Search for the cell housing the specified text and yield its [x, y] center coordinate. 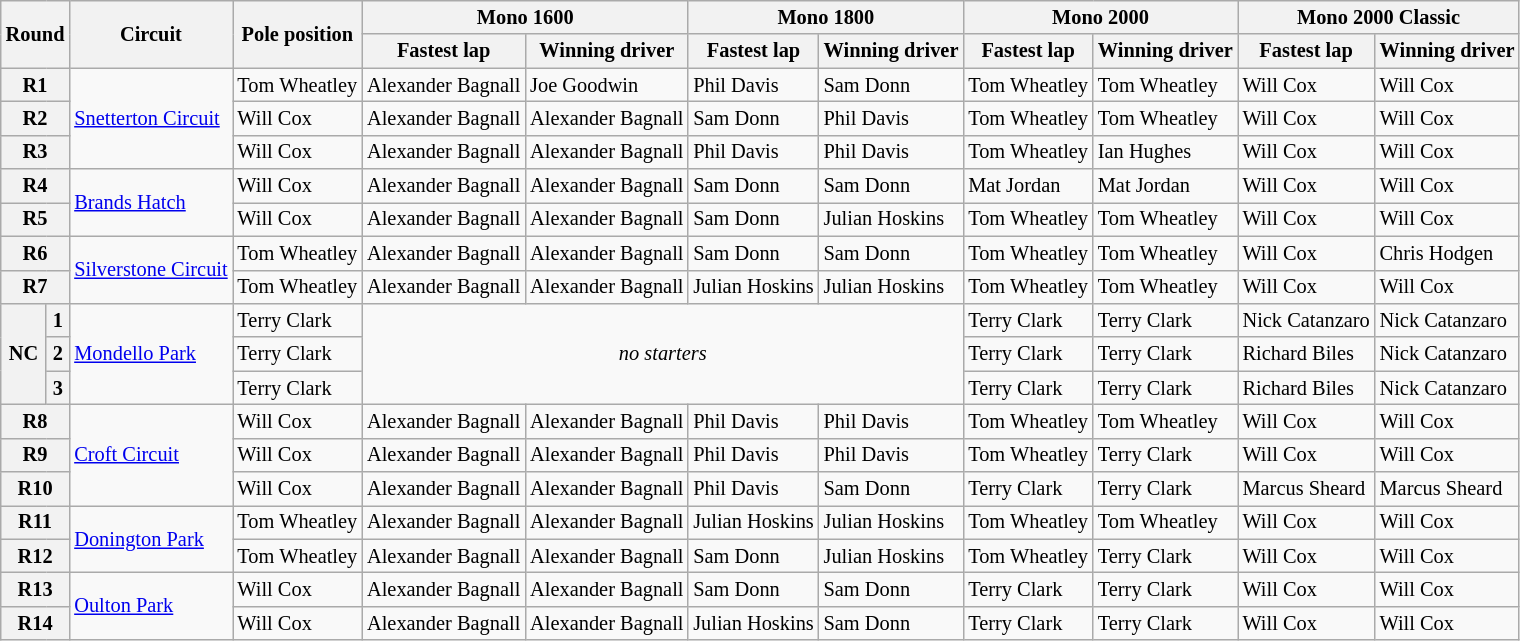
R7 [36, 287]
R13 [36, 589]
Mondello Park [150, 354]
Chris Hodgen [1448, 253]
Donington Park [150, 538]
R6 [36, 253]
R8 [36, 421]
Croft Circuit [150, 454]
Round [36, 34]
Mono 2000 Classic [1379, 17]
Pole position [297, 34]
Snetterton Circuit [150, 118]
Ian Hughes [1166, 152]
Mono 2000 [1100, 17]
NC [24, 354]
R14 [36, 623]
R10 [36, 489]
R2 [36, 118]
R9 [36, 455]
Oulton Park [150, 606]
1 [58, 320]
no starters [662, 354]
Circuit [150, 34]
3 [58, 388]
Brands Hatch [150, 202]
Mono 1600 [525, 17]
Mono 1800 [826, 17]
Silverstone Circuit [150, 270]
R1 [36, 85]
Joe Goodwin [606, 85]
2 [58, 354]
R4 [36, 186]
R12 [36, 556]
R11 [36, 522]
R3 [36, 152]
R5 [36, 219]
